From the cell containing the given text, extract its center point as (X, Y) coordinate. 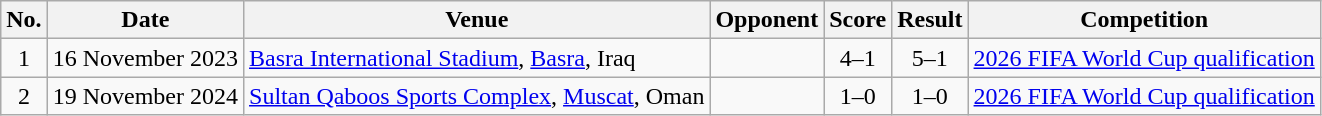
No. (24, 20)
Date (145, 20)
Sultan Qaboos Sports Complex, Muscat, Oman (477, 96)
Competition (1144, 20)
19 November 2024 (145, 96)
16 November 2023 (145, 58)
Basra International Stadium, Basra, Iraq (477, 58)
2 (24, 96)
5–1 (930, 58)
Score (858, 20)
Venue (477, 20)
Opponent (767, 20)
1 (24, 58)
Result (930, 20)
4–1 (858, 58)
